Capture the cell that displays the provided text and extract its (X, Y) central coordinate. 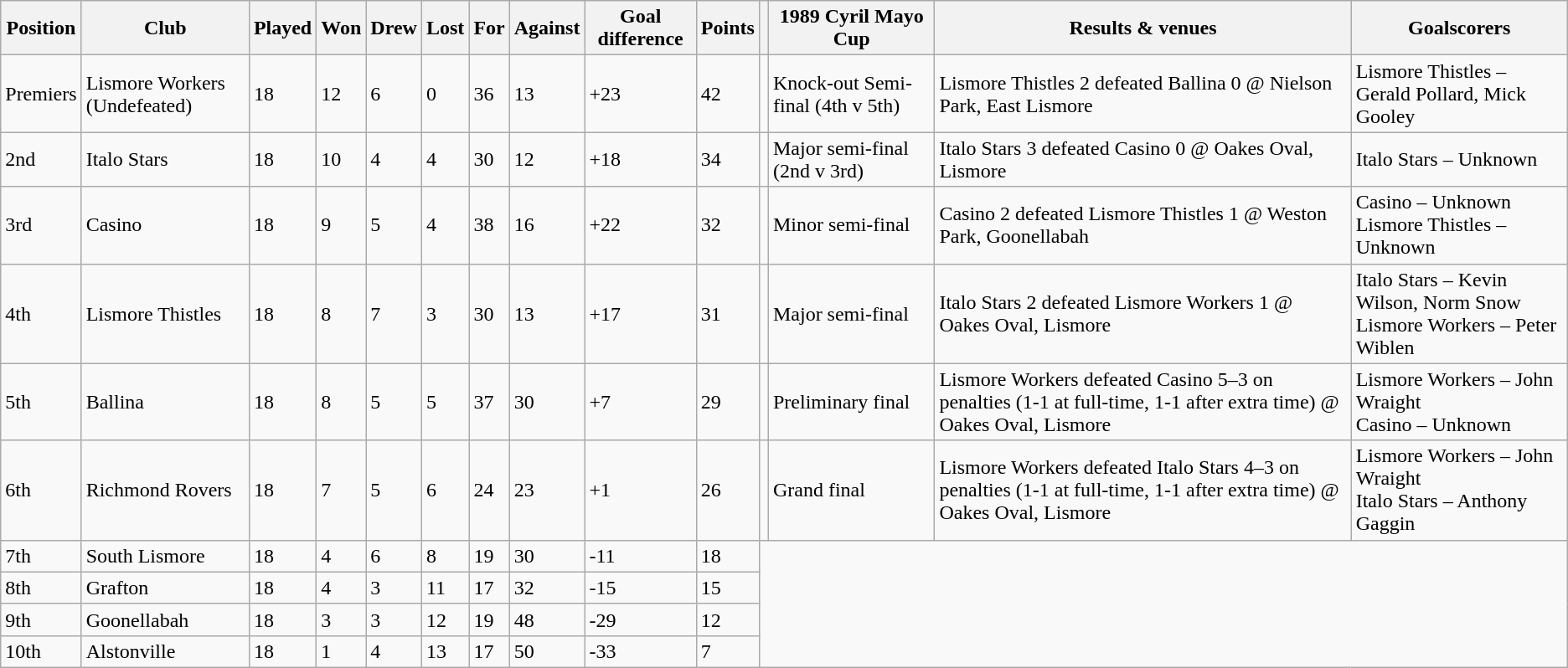
Lismore Thistles 2 defeated Ballina 0 @ Nielson Park, East Lismore (1142, 94)
Ballina (165, 402)
+23 (640, 94)
Premiers (41, 94)
Casino – UnknownLismore Thistles – Unknown (1459, 225)
6th (41, 491)
Won (342, 28)
+17 (640, 313)
1 (342, 651)
11 (445, 588)
Grand final (851, 491)
Lismore Workers (Undefeated) (165, 94)
15 (727, 588)
Italo Stars 3 defeated Casino 0 @ Oakes Oval, Lismore (1142, 159)
29 (727, 402)
24 (489, 491)
Major semi-final (2nd v 3rd) (851, 159)
37 (489, 402)
Lismore Workers defeated Italo Stars 4–3 on penalties (1-1 at full-time, 1-1 after extra time) @ Oakes Oval, Lismore (1142, 491)
Italo Stars (165, 159)
-11 (640, 556)
3rd (41, 225)
+7 (640, 402)
Minor semi-final (851, 225)
Lismore Thistles (165, 313)
Against (547, 28)
Results & venues (1142, 28)
-29 (640, 619)
Lismore Workers – John WraightItalo Stars – Anthony Gaggin (1459, 491)
Casino 2 defeated Lismore Thistles 1 @ Weston Park, Goonellabah (1142, 225)
Goonellabah (165, 619)
Lismore Workers – John WraightCasino – Unknown (1459, 402)
Lismore Thistles – Gerald Pollard, Mick Gooley (1459, 94)
34 (727, 159)
Casino (165, 225)
10 (342, 159)
Richmond Rovers (165, 491)
4th (41, 313)
50 (547, 651)
Preliminary final (851, 402)
Grafton (165, 588)
Major semi-final (851, 313)
Italo Stars – Kevin Wilson, Norm SnowLismore Workers – Peter Wiblen (1459, 313)
9 (342, 225)
South Lismore (165, 556)
Points (727, 28)
For (489, 28)
-15 (640, 588)
26 (727, 491)
Lost (445, 28)
16 (547, 225)
9th (41, 619)
2nd (41, 159)
Goal difference (640, 28)
-33 (640, 651)
+1 (640, 491)
23 (547, 491)
48 (547, 619)
0 (445, 94)
7th (41, 556)
Italo Stars – Unknown (1459, 159)
Played (282, 28)
42 (727, 94)
5th (41, 402)
Position (41, 28)
Italo Stars 2 defeated Lismore Workers 1 @ Oakes Oval, Lismore (1142, 313)
Lismore Workers defeated Casino 5–3 on penalties (1-1 at full-time, 1-1 after extra time) @ Oakes Oval, Lismore (1142, 402)
Knock-out Semi-final (4th v 5th) (851, 94)
+22 (640, 225)
31 (727, 313)
38 (489, 225)
Goalscorers (1459, 28)
10th (41, 651)
Club (165, 28)
Alstonville (165, 651)
Drew (394, 28)
1989 Cyril Mayo Cup (851, 28)
+18 (640, 159)
8th (41, 588)
36 (489, 94)
